Find where the given text appears and provide that cell's center as [X, Y] coordinate. 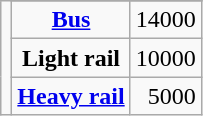
Heavy rail [71, 96]
14000 [166, 20]
5000 [166, 96]
10000 [166, 58]
Light rail [71, 58]
Bus [71, 20]
